Pinpoint the cell where the given text exists, returning its [x, y] midpoint coordinate. 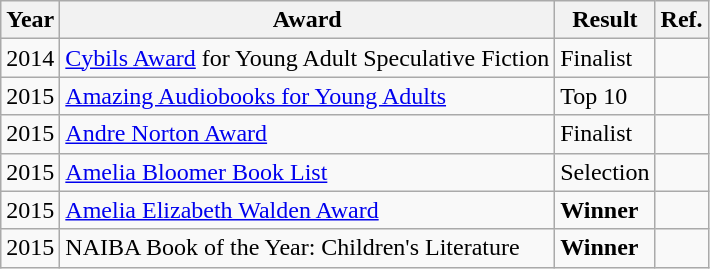
Ref. [682, 20]
Award [308, 20]
2014 [30, 58]
Result [605, 20]
Top 10 [605, 96]
Year [30, 20]
Amelia Bloomer Book List [308, 172]
NAIBA Book of the Year: Children's Literature [308, 248]
Andre Norton Award [308, 134]
Cybils Award for Young Adult Speculative Fiction [308, 58]
Selection [605, 172]
Amazing Audiobooks for Young Adults [308, 96]
Amelia Elizabeth Walden Award [308, 210]
